Scan for the cell matching the given text and deliver its (x, y) coordinate at center. 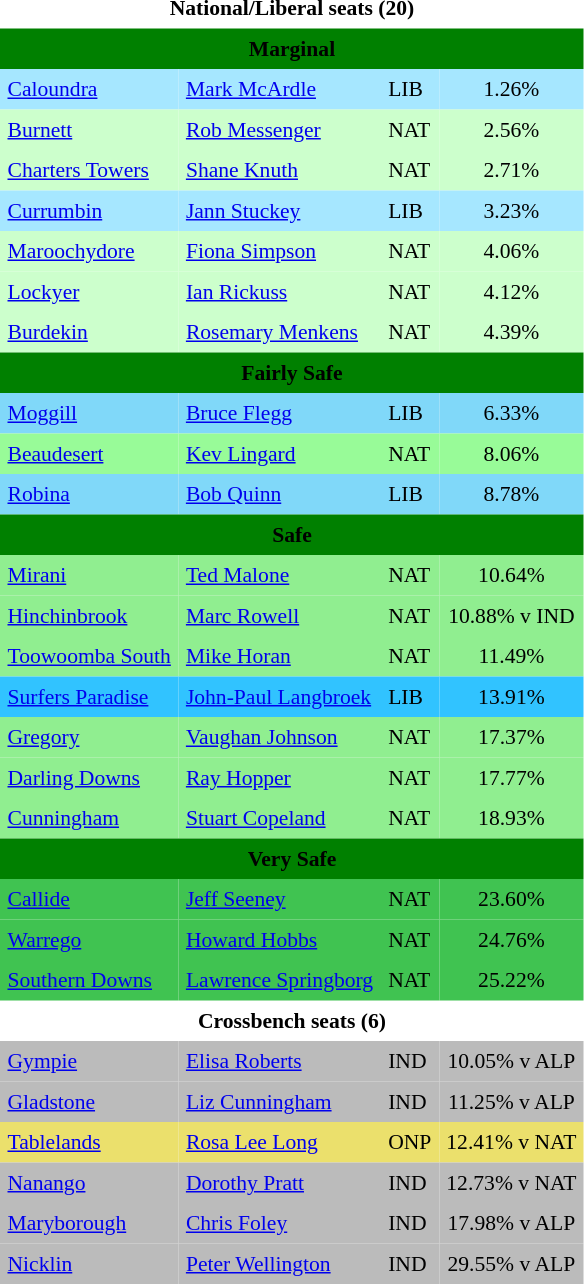
Ray Hopper (279, 777)
Caloundra (89, 89)
Nanango (89, 1182)
Stuart Copeland (279, 818)
11.49% (512, 656)
Warrego (89, 939)
29.55% v ALP (512, 1263)
Mirani (89, 575)
Lawrence Springborg (279, 980)
Rob Messenger (279, 129)
4.06% (512, 251)
Marc Rowell (279, 615)
Currumbin (89, 210)
12.73% v NAT (512, 1182)
Bob Quinn (279, 494)
4.12% (512, 291)
Mark McArdle (279, 89)
Cunningham (89, 818)
Charters Towers (89, 170)
Bruce Flegg (279, 413)
Maroochydore (89, 251)
10.64% (512, 575)
25.22% (512, 980)
Vaughan Johnson (279, 737)
4.39% (512, 332)
Gladstone (89, 1101)
ONP (410, 1142)
17.98% v ALP (512, 1223)
Moggill (89, 413)
Beaudesert (89, 453)
Callide (89, 899)
Gregory (89, 737)
Very Safe (292, 858)
3.23% (512, 210)
Surfers Paradise (89, 696)
Shane Knuth (279, 170)
Elisa Roberts (279, 1061)
Chris Foley (279, 1223)
Robina (89, 494)
10.05% v ALP (512, 1061)
Burnett (89, 129)
24.76% (512, 939)
Jann Stuckey (279, 210)
Southern Downs (89, 980)
Ian Rickuss (279, 291)
Mike Horan (279, 656)
13.91% (512, 696)
12.41% v NAT (512, 1142)
Tablelands (89, 1142)
Lockyer (89, 291)
Gympie (89, 1061)
Marginal (292, 48)
2.71% (512, 170)
1.26% (512, 89)
23.60% (512, 899)
Howard Hobbs (279, 939)
Darling Downs (89, 777)
Rosemary Menkens (279, 332)
8.78% (512, 494)
Nicklin (89, 1263)
Kev Lingard (279, 453)
Rosa Lee Long (279, 1142)
Toowoomba South (89, 656)
Burdekin (89, 332)
Ted Malone (279, 575)
10.88% v IND (512, 615)
Jeff Seeney (279, 899)
2.56% (512, 129)
17.37% (512, 737)
8.06% (512, 453)
Dorothy Pratt (279, 1182)
Hinchinbrook (89, 615)
Safe (292, 534)
18.93% (512, 818)
11.25% v ALP (512, 1101)
Crossbench seats (6) (292, 1020)
Liz Cunningham (279, 1101)
John-Paul Langbroek (279, 696)
Fairly Safe (292, 372)
Peter Wellington (279, 1263)
17.77% (512, 777)
Maryborough (89, 1223)
6.33% (512, 413)
Fiona Simpson (279, 251)
